Search for the cell housing the specified text and yield its (x, y) center coordinate. 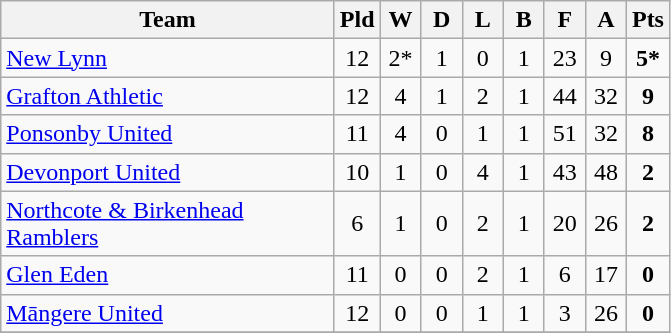
48 (606, 172)
L (482, 20)
5* (648, 58)
20 (564, 224)
Team (168, 20)
Māngere United (168, 313)
17 (606, 275)
New Lynn (168, 58)
A (606, 20)
B (524, 20)
23 (564, 58)
8 (648, 134)
Grafton Athletic (168, 96)
F (564, 20)
D (442, 20)
2* (400, 58)
3 (564, 313)
51 (564, 134)
43 (564, 172)
Northcote & Birkenhead Ramblers (168, 224)
Glen Eden (168, 275)
W (400, 20)
Ponsonby United (168, 134)
Pts (648, 20)
10 (357, 172)
44 (564, 96)
Devonport United (168, 172)
Pld (357, 20)
